Return the (x, y) coordinate for the center point of the cell that contains the specified text.  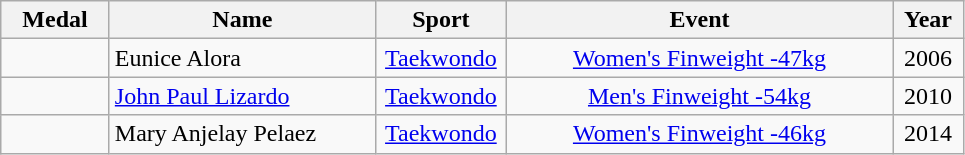
2006 (928, 58)
2010 (928, 96)
Name (242, 20)
Medal (56, 20)
John Paul Lizardo (242, 96)
Eunice Alora (242, 58)
Women's Finweight -47kg (699, 58)
Mary Anjelay Pelaez (242, 134)
Men's Finweight -54kg (699, 96)
Sport (440, 20)
Year (928, 20)
2014 (928, 134)
Women's Finweight -46kg (699, 134)
Event (699, 20)
